Detect which cell encompasses the target text, then output its [X, Y] center coordinate. 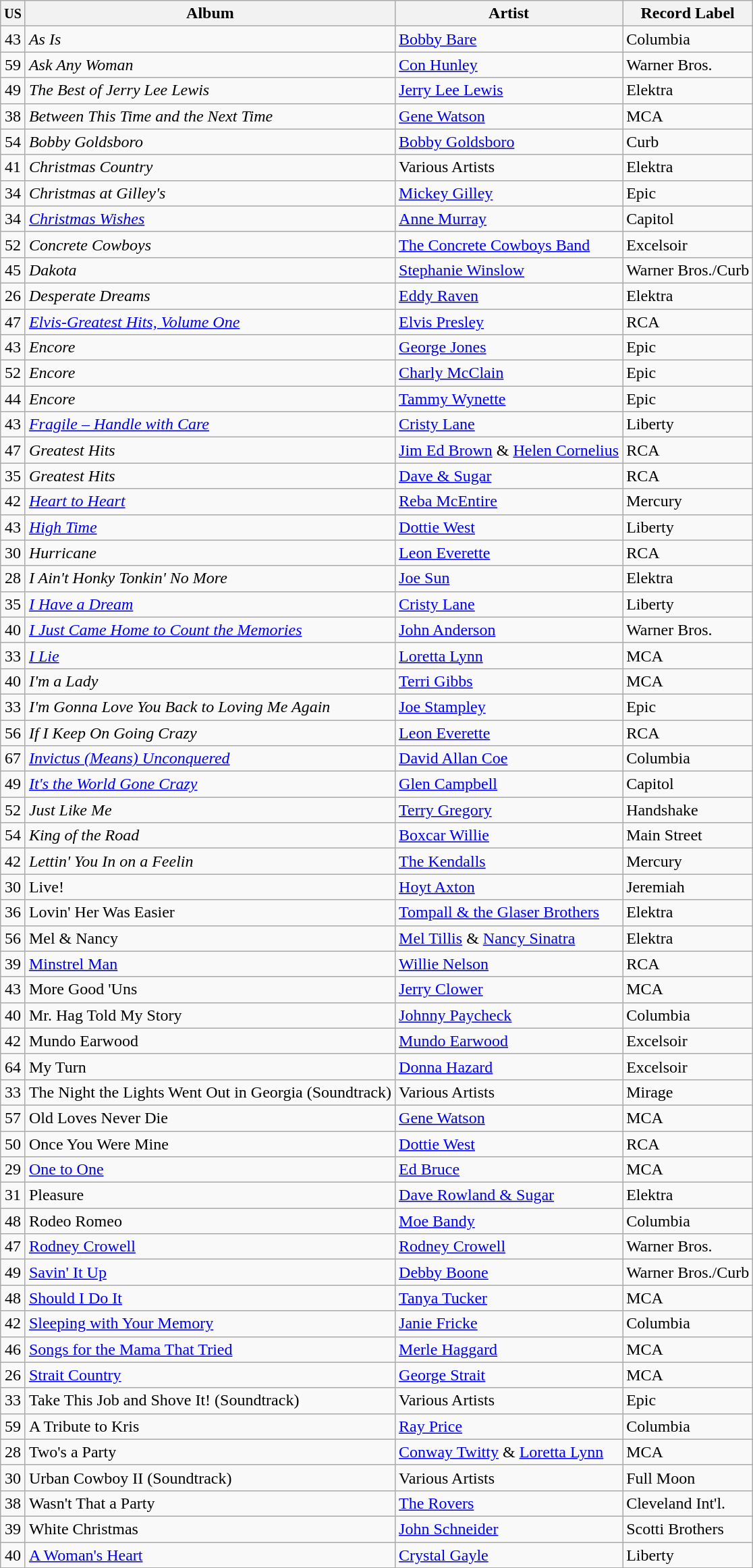
Christmas Country [210, 167]
Ask Any Woman [210, 65]
John Anderson [509, 630]
Glen Campbell [509, 784]
Janie Fricke [509, 1324]
Ed Bruce [509, 1170]
Tammy Wynette [509, 399]
44 [13, 399]
Elvis Presley [509, 322]
The Rovers [509, 1503]
Dave Rowland & Sugar [509, 1195]
I'm Gonna Love You Back to Loving Me Again [210, 707]
50 [13, 1144]
Loretta Lynn [509, 655]
I'm a Lady [210, 681]
The Concrete Cowboys Band [509, 244]
Bobby Bare [509, 39]
Con Hunley [509, 65]
64 [13, 1066]
Jeremiah [688, 887]
Christmas at Gilley's [210, 193]
46 [13, 1349]
Mel & Nancy [210, 938]
More Good 'Uns [210, 990]
Main Street [688, 836]
67 [13, 759]
Boxcar Willie [509, 836]
Curb [688, 142]
Rodeo Romeo [210, 1221]
Fragile – Handle with Care [210, 425]
31 [13, 1195]
Cleveland Int'l. [688, 1503]
Once You Were Mine [210, 1144]
Mel Tillis & Nancy Sinatra [509, 938]
Dave & Sugar [509, 476]
Merle Haggard [509, 1349]
Joe Sun [509, 578]
Mr. Hag Told My Story [210, 1015]
I Ain't Honky Tonkin' No More [210, 578]
Dakota [210, 270]
Full Moon [688, 1478]
Album [210, 13]
Wasn't That a Party [210, 1503]
Joe Stampley [509, 707]
Take This Job and Shove It! (Soundtrack) [210, 1401]
29 [13, 1170]
Terry Gregory [509, 810]
Anne Murray [509, 219]
My Turn [210, 1066]
Urban Cowboy II (Soundtrack) [210, 1478]
Should I Do It [210, 1298]
I Have a Dream [210, 604]
Invictus (Means) Unconquered [210, 759]
John Schneider [509, 1529]
If I Keep On Going Crazy [210, 732]
45 [13, 270]
Willie Nelson [509, 964]
Eddy Raven [509, 296]
A Woman's Heart [210, 1555]
Desperate Dreams [210, 296]
Crystal Gayle [509, 1555]
Savin' It Up [210, 1272]
Minstrel Man [210, 964]
Stephanie Winslow [509, 270]
Jerry Lee Lewis [509, 90]
Sleeping with Your Memory [210, 1324]
It's the World Gone Crazy [210, 784]
Old Loves Never Die [210, 1118]
Jerry Clower [509, 990]
36 [13, 913]
Between This Time and the Next Time [210, 116]
US [13, 13]
Ray Price [509, 1426]
Artist [509, 13]
I Just Came Home to Count the Memories [210, 630]
George Strait [509, 1375]
Songs for the Mama That Tried [210, 1349]
Lovin' Her Was Easier [210, 913]
One to One [210, 1170]
Hoyt Axton [509, 887]
Just Like Me [210, 810]
As Is [210, 39]
Johnny Paycheck [509, 1015]
Conway Twitty & Loretta Lynn [509, 1452]
Moe Bandy [509, 1221]
Mickey Gilley [509, 193]
Lettin' You In on a Feelin [210, 861]
Scotti Brothers [688, 1529]
41 [13, 167]
Live! [210, 887]
The Best of Jerry Lee Lewis [210, 90]
Charly McClain [509, 373]
Two's a Party [210, 1452]
George Jones [509, 348]
Record Label [688, 13]
The Night the Lights Went Out in Georgia (Soundtrack) [210, 1092]
Hurricane [210, 553]
Heart to Heart [210, 502]
Christmas Wishes [210, 219]
Tompall & the Glaser Brothers [509, 913]
57 [13, 1118]
Terri Gibbs [509, 681]
Reba McEntire [509, 502]
A Tribute to Kris [210, 1426]
The Kendalls [509, 861]
Strait Country [210, 1375]
Pleasure [210, 1195]
Concrete Cowboys [210, 244]
Debby Boone [509, 1272]
King of the Road [210, 836]
I Lie [210, 655]
Jim Ed Brown & Helen Cornelius [509, 450]
Tanya Tucker [509, 1298]
David Allan Coe [509, 759]
High Time [210, 527]
Handshake [688, 810]
Mirage [688, 1092]
Donna Hazard [509, 1066]
Elvis-Greatest Hits, Volume One [210, 322]
White Christmas [210, 1529]
